Provide the (X, Y) coordinate of the cell's center where the given text is located.  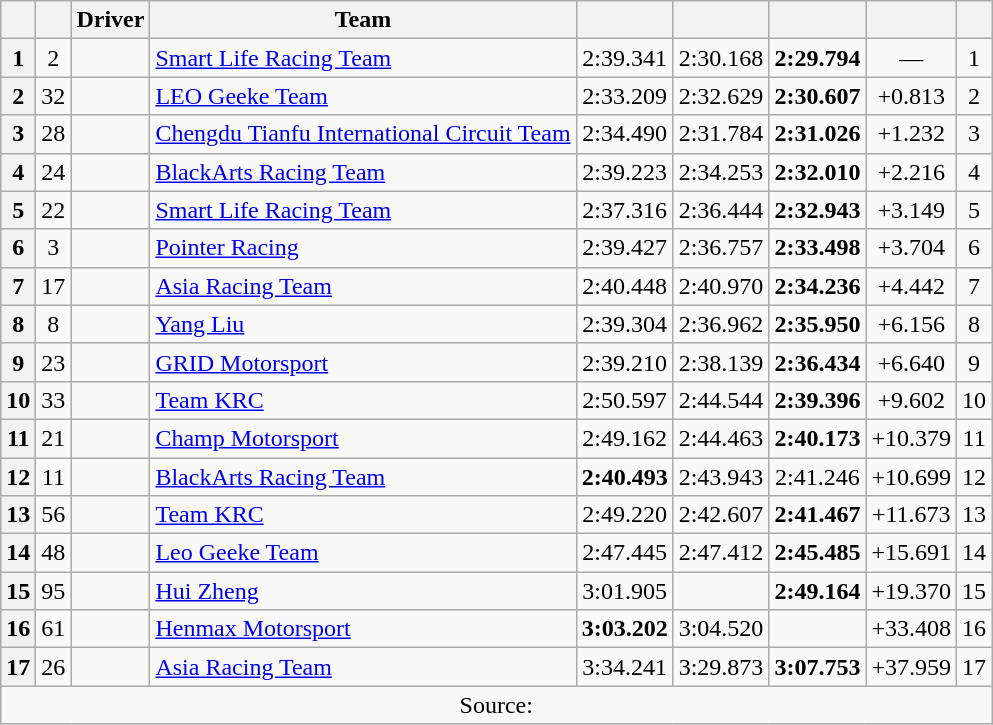
+1.232 (912, 134)
+9.602 (912, 400)
56 (54, 515)
LEO Geeke Team (363, 96)
2:44.544 (721, 400)
2:40.173 (818, 438)
22 (54, 210)
2:36.434 (818, 362)
2:36.962 (721, 324)
2:37.316 (624, 210)
2:45.485 (818, 553)
+6.156 (912, 324)
2:34.236 (818, 286)
+6.640 (912, 362)
2:35.950 (818, 324)
3:01.905 (624, 591)
2:30.607 (818, 96)
2:39.396 (818, 400)
2:41.246 (818, 477)
2:39.223 (624, 172)
Henmax Motorsport (363, 629)
2:39.427 (624, 248)
2:40.970 (721, 286)
21 (54, 438)
32 (54, 96)
Leo Geeke Team (363, 553)
+3.149 (912, 210)
+10.699 (912, 477)
GRID Motorsport (363, 362)
2:50.597 (624, 400)
+11.673 (912, 515)
Team (363, 20)
2:39.341 (624, 58)
2:31.784 (721, 134)
2:49.220 (624, 515)
2:42.607 (721, 515)
2:36.757 (721, 248)
Chengdu Tianfu International Circuit Team (363, 134)
61 (54, 629)
28 (54, 134)
+33.408 (912, 629)
2:39.304 (624, 324)
Yang Liu (363, 324)
+19.370 (912, 591)
3:03.202 (624, 629)
2:40.448 (624, 286)
3:07.753 (818, 667)
+2.216 (912, 172)
Hui Zheng (363, 591)
2:47.412 (721, 553)
26 (54, 667)
+10.379 (912, 438)
48 (54, 553)
+37.959 (912, 667)
2:49.162 (624, 438)
23 (54, 362)
2:38.139 (721, 362)
Source: (496, 705)
3:34.241 (624, 667)
Driver (110, 20)
2:30.168 (721, 58)
2:33.498 (818, 248)
2:40.493 (624, 477)
2:32.629 (721, 96)
95 (54, 591)
3:29.873 (721, 667)
2:39.210 (624, 362)
2:34.253 (721, 172)
Pointer Racing (363, 248)
2:44.463 (721, 438)
24 (54, 172)
2:36.444 (721, 210)
33 (54, 400)
— (912, 58)
2:32.010 (818, 172)
3:04.520 (721, 629)
2:33.209 (624, 96)
2:49.164 (818, 591)
2:41.467 (818, 515)
+15.691 (912, 553)
2:31.026 (818, 134)
2:32.943 (818, 210)
2:43.943 (721, 477)
2:47.445 (624, 553)
2:29.794 (818, 58)
2:34.490 (624, 134)
+4.442 (912, 286)
+0.813 (912, 96)
Champ Motorsport (363, 438)
+3.704 (912, 248)
